Output the [x, y] coordinate of the center of the cell containing the given text.  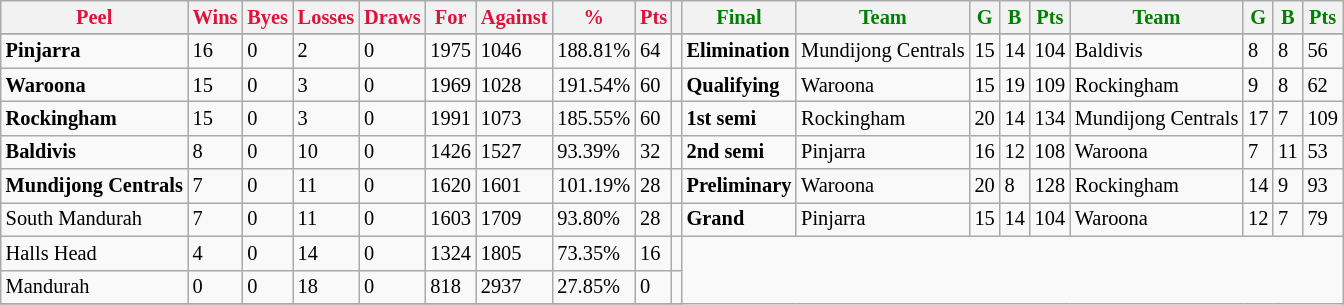
4 [216, 253]
1073 [514, 118]
1969 [450, 85]
32 [654, 152]
188.81% [594, 51]
2937 [514, 287]
73.35% [594, 253]
1046 [514, 51]
134 [1050, 118]
Losses [326, 17]
Peel [94, 17]
62 [1323, 85]
Qualifying [740, 85]
Wins [216, 17]
108 [1050, 152]
191.54% [594, 85]
1991 [450, 118]
18 [326, 287]
93 [1323, 186]
56 [1323, 51]
1601 [514, 186]
64 [654, 51]
Halls Head [94, 253]
Final [740, 17]
1324 [450, 253]
1975 [450, 51]
93.39% [594, 152]
For [450, 17]
818 [450, 287]
2 [326, 51]
19 [1015, 85]
128 [1050, 186]
17 [1258, 118]
93.80% [594, 219]
2nd semi [740, 152]
1603 [450, 219]
185.55% [594, 118]
53 [1323, 152]
Mandurah [94, 287]
Against [514, 17]
27.85% [594, 287]
1620 [450, 186]
79 [1323, 219]
101.19% [594, 186]
1st semi [740, 118]
Elimination [740, 51]
1709 [514, 219]
1426 [450, 152]
Draws [392, 17]
10 [326, 152]
Byes [267, 17]
1028 [514, 85]
1527 [514, 152]
1805 [514, 253]
Preliminary [740, 186]
% [594, 17]
Grand [740, 219]
South Mandurah [94, 219]
